Search for the cell housing the specified text and yield its (x, y) center coordinate. 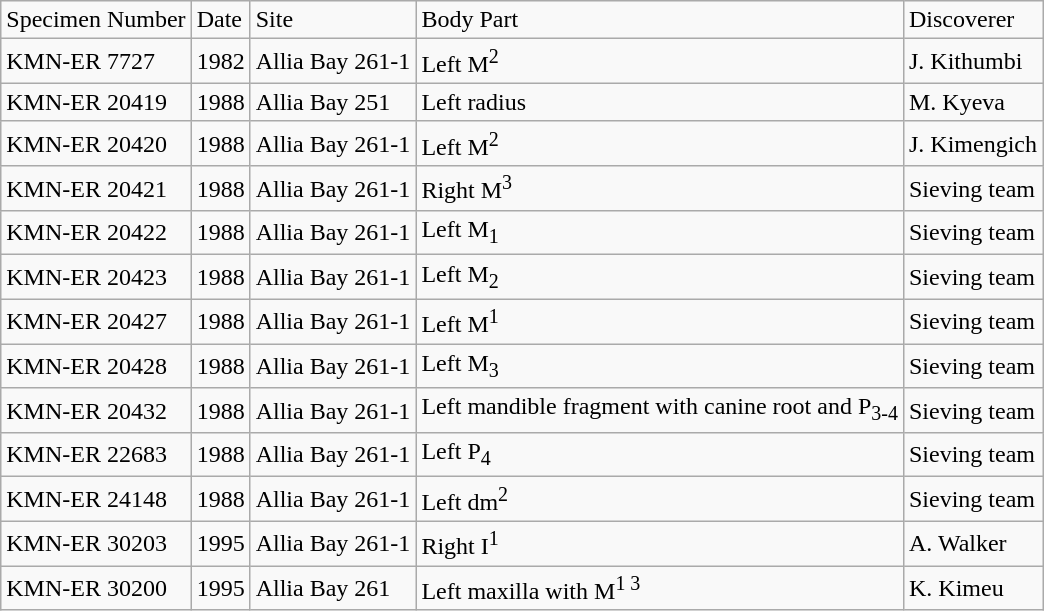
Left dm2 (660, 500)
KMN-ER 20422 (96, 233)
Right M3 (660, 188)
KMN-ER 20420 (96, 144)
Left mandible fragment with canine root and P3-4 (660, 410)
Left M3 (660, 366)
Left maxilla with M1 3 (660, 588)
Specimen Number (96, 20)
KMN-ER 7727 (96, 62)
KMN-ER 24148 (96, 500)
KMN-ER 22683 (96, 454)
KMN-ER 20421 (96, 188)
KMN-ER 20432 (96, 410)
Date (220, 20)
1982 (220, 62)
Allia Bay 251 (333, 102)
K. Kimeu (972, 588)
A. Walker (972, 544)
Left P4 (660, 454)
Body Part (660, 20)
KMN-ER 20428 (96, 366)
KMN-ER 20427 (96, 322)
Allia Bay 261 (333, 588)
M. Kyeva (972, 102)
KMN-ER 20419 (96, 102)
Right I1 (660, 544)
J. Kimengich (972, 144)
J. Kithumbi (972, 62)
KMN-ER 20423 (96, 277)
KMN-ER 30203 (96, 544)
Left radius (660, 102)
KMN-ER 30200 (96, 588)
Site (333, 20)
Discoverer (972, 20)
